Capture the cell that displays the provided text and extract its (X, Y) central coordinate. 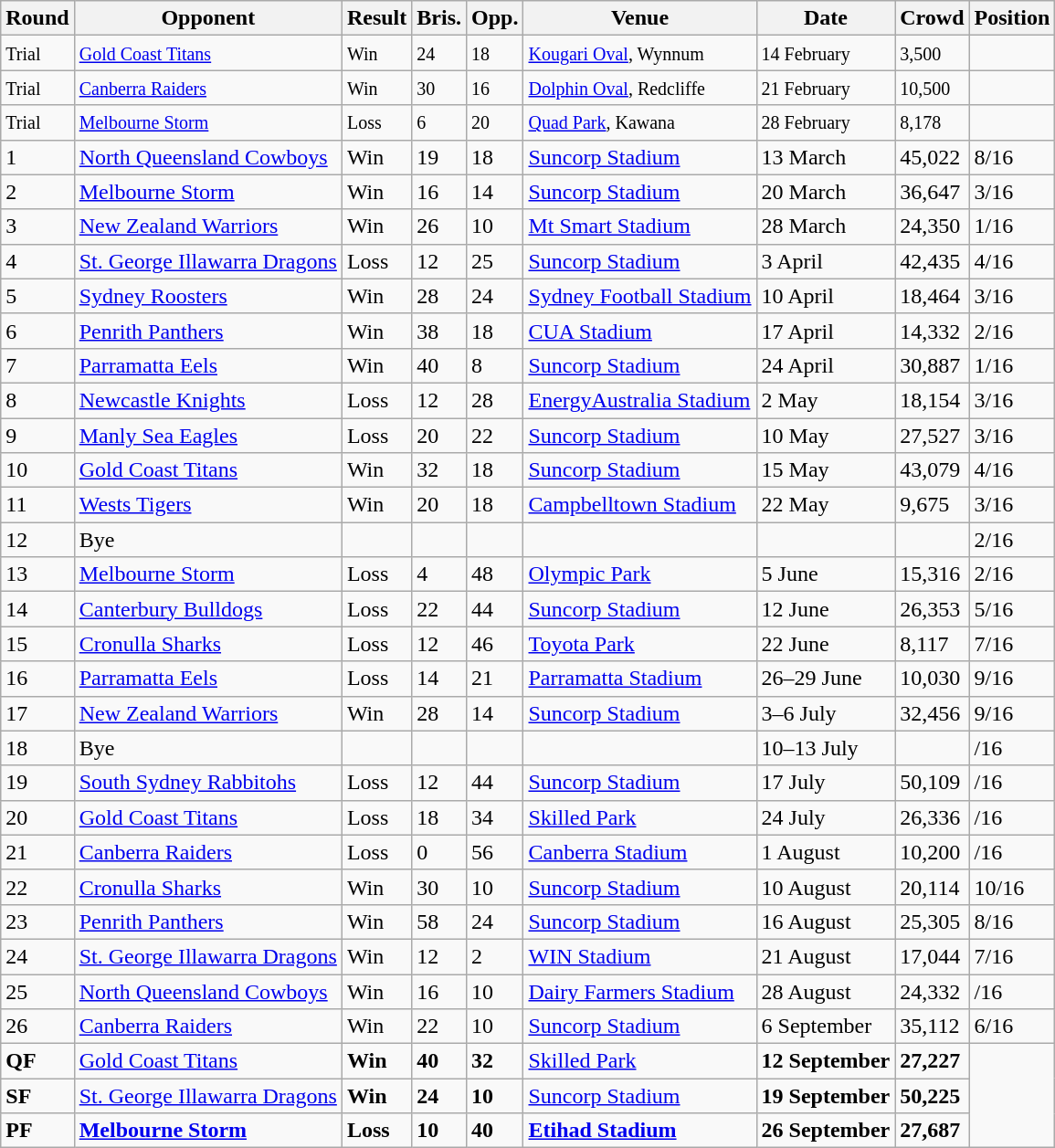
10–13 July (826, 748)
South Sydney Rabbitohs (208, 783)
3 (37, 226)
Position (1012, 18)
9 (37, 436)
34 (495, 817)
17 April (826, 331)
50,109 (932, 783)
Wests Tigers (208, 505)
Newcastle Knights (208, 400)
19 September (826, 1096)
21 August (826, 956)
Canberra Stadium (639, 852)
Bris. (439, 18)
23 (37, 922)
Date (826, 18)
38 (439, 331)
10 May (826, 436)
50,225 (932, 1096)
16 August (826, 922)
Venue (639, 18)
56 (495, 852)
24 April (826, 365)
28 August (826, 991)
WIN Stadium (639, 956)
14 February (826, 53)
Quad Park, Kawana (639, 122)
13 (37, 574)
Campbelltown Stadium (639, 505)
15 (37, 644)
Opp. (495, 18)
Canterbury Bulldogs (208, 609)
26,353 (932, 609)
2 May (826, 400)
8,117 (932, 644)
17 (37, 713)
SF (37, 1096)
36,647 (932, 192)
Sydney Football Stadium (639, 296)
8,178 (932, 122)
3 April (826, 261)
58 (439, 922)
Dairy Farmers Stadium (639, 991)
28 February (826, 122)
6/16 (1012, 1027)
CUA Stadium (639, 331)
5 June (826, 574)
46 (495, 644)
43,079 (932, 470)
24 July (826, 817)
28 March (826, 226)
7 (37, 365)
Kougari Oval, Wynnum (639, 53)
Parramatta Stadium (639, 679)
14,332 (932, 331)
Toyota Park (639, 644)
10/16 (1012, 887)
11 (37, 505)
26,336 (932, 817)
32,456 (932, 713)
Manly Sea Eagles (208, 436)
20,114 (932, 887)
15 May (826, 470)
6 September (826, 1027)
18,464 (932, 296)
PF (37, 1131)
20 March (826, 192)
26 September (826, 1131)
10,030 (932, 679)
3,500 (932, 53)
Round (37, 18)
EnergyAustralia Stadium (639, 400)
Etihad Stadium (639, 1131)
21 February (826, 88)
45,022 (932, 157)
24,350 (932, 226)
1 (37, 157)
25,305 (932, 922)
17 July (826, 783)
42,435 (932, 261)
24,332 (932, 991)
Mt Smart Stadium (639, 226)
10 August (826, 887)
Sydney Roosters (208, 296)
5 (37, 296)
17,044 (932, 956)
48 (495, 574)
12 June (826, 609)
10,500 (932, 88)
27,527 (932, 436)
1 August (826, 852)
13 March (826, 157)
9,675 (932, 505)
Olympic Park (639, 574)
18,154 (932, 400)
QF (37, 1061)
27,687 (932, 1131)
35,112 (932, 1027)
15,316 (932, 574)
10,200 (932, 852)
10 April (826, 296)
Opponent (208, 18)
12 September (826, 1061)
22 June (826, 644)
5/16 (1012, 609)
Crowd (932, 18)
Dolphin Oval, Redcliffe (639, 88)
0 (439, 852)
3–6 July (826, 713)
22 May (826, 505)
26–29 June (826, 679)
Result (376, 18)
27,227 (932, 1061)
30,887 (932, 365)
